Return the [x, y] coordinate for the center point of the cell that contains the specified text.  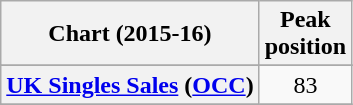
Chart (2015-16) [130, 34]
UK Singles Sales (OCC) [130, 85]
83 [305, 85]
Peakposition [305, 34]
